Pinpoint the cell where the given text exists, returning its (x, y) midpoint coordinate. 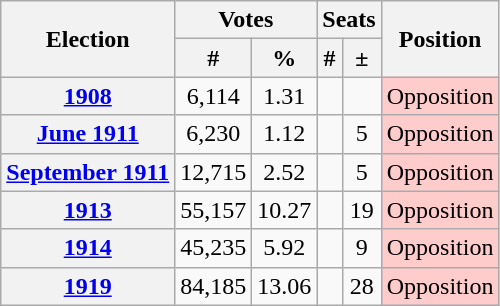
55,157 (214, 210)
28 (362, 286)
1919 (88, 286)
1908 (88, 96)
6,230 (214, 134)
10.27 (284, 210)
Seats (349, 20)
% (284, 58)
84,185 (214, 286)
1914 (88, 248)
2.52 (284, 172)
Position (440, 39)
Election (88, 39)
1.12 (284, 134)
45,235 (214, 248)
1.31 (284, 96)
6,114 (214, 96)
June 1911 (88, 134)
5.92 (284, 248)
Votes (246, 20)
19 (362, 210)
1913 (88, 210)
12,715 (214, 172)
9 (362, 248)
September 1911 (88, 172)
13.06 (284, 286)
± (362, 58)
